Detect which cell encompasses the target text, then output its (X, Y) center coordinate. 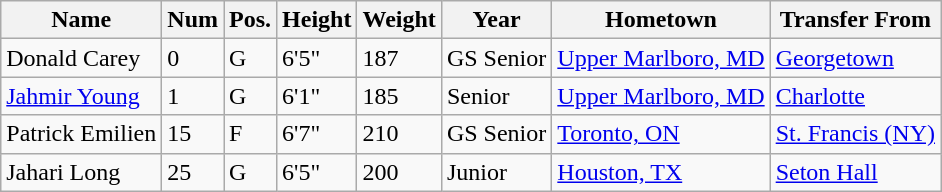
1 (193, 96)
Jahmir Young (82, 96)
Toronto, ON (661, 134)
Junior (496, 172)
Height (317, 20)
Seton Hall (855, 172)
185 (399, 96)
15 (193, 134)
Transfer From (855, 20)
Patrick Emilien (82, 134)
Num (193, 20)
F (250, 134)
Senior (496, 96)
25 (193, 172)
Donald Carey (82, 58)
Georgetown (855, 58)
Charlotte (855, 96)
Pos. (250, 20)
0 (193, 58)
Year (496, 20)
6'1" (317, 96)
210 (399, 134)
Houston, TX (661, 172)
200 (399, 172)
Name (82, 20)
Weight (399, 20)
6'7" (317, 134)
Hometown (661, 20)
Jahari Long (82, 172)
187 (399, 58)
St. Francis (NY) (855, 134)
